Pinpoint the cell where the given text exists, returning its [X, Y] midpoint coordinate. 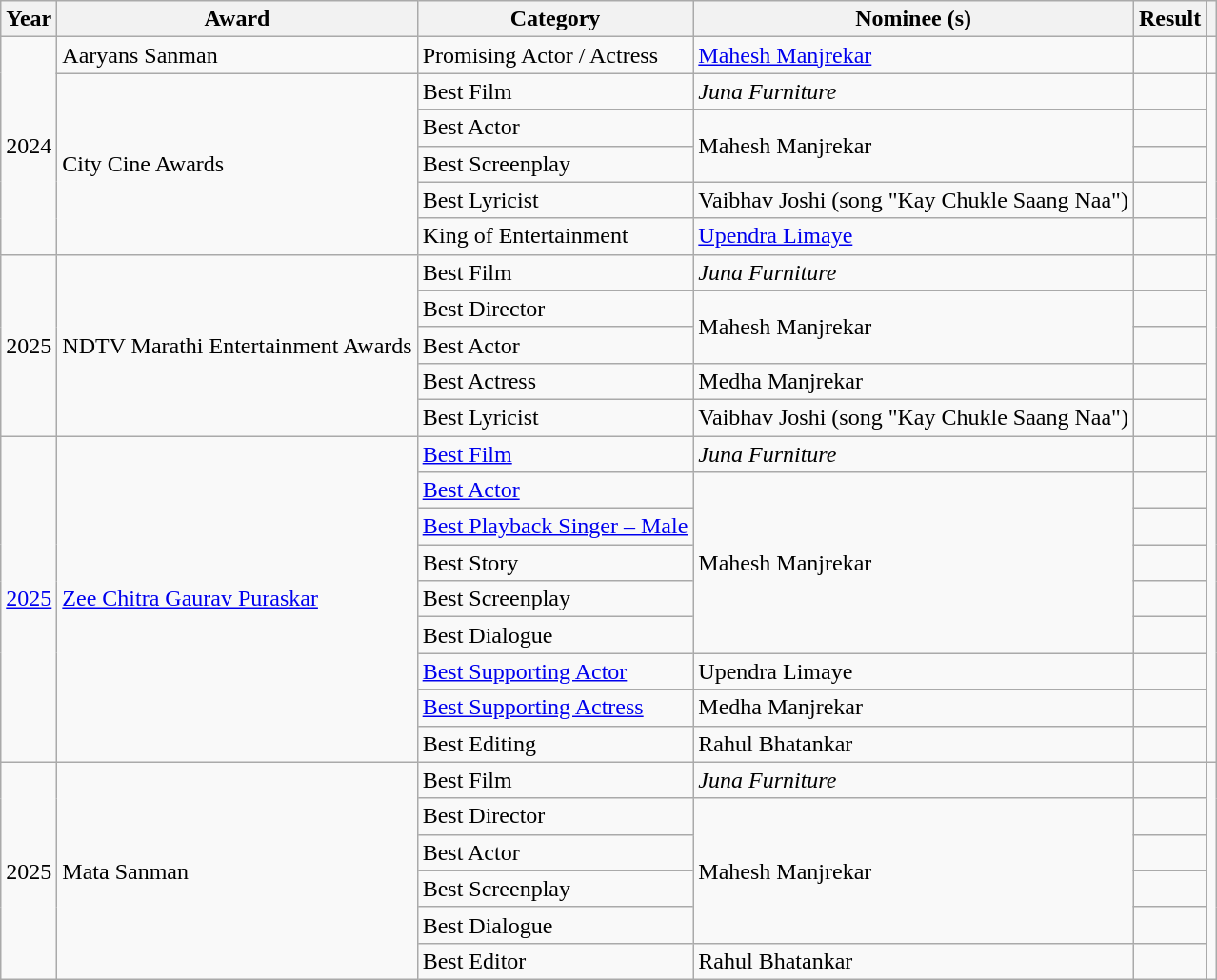
Best Story [555, 563]
Best Actress [555, 381]
King of Entertainment [555, 236]
Best Supporting Actor [555, 671]
NDTV Marathi Entertainment Awards [237, 345]
City Cine Awards [237, 164]
Best Supporting Actress [555, 708]
Best Playback Singer – Male [555, 527]
Zee Chitra Gaurav Puraskar [237, 600]
Award [237, 19]
Year [29, 19]
Best Editing [555, 744]
2024 [29, 146]
Result [1169, 19]
Category [555, 19]
Aaryans Sanman [237, 55]
Promising Actor / Actress [555, 55]
Mata Sanman [237, 870]
Best Editor [555, 961]
Nominee (s) [914, 19]
